From the cell containing the given text, extract its center point as (x, y) coordinate. 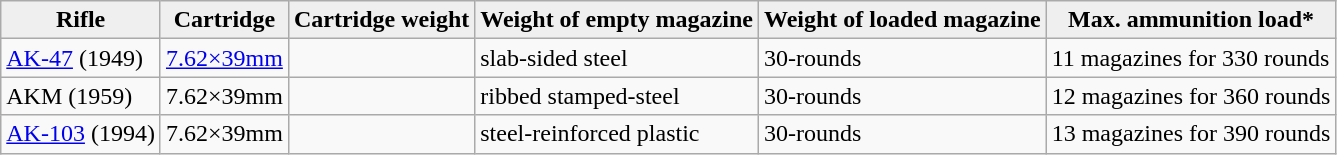
AKM (1959) (81, 96)
Rifle (81, 20)
slab-sided steel (617, 58)
Weight of empty magazine (617, 20)
Cartridge (224, 20)
Cartridge weight (381, 20)
12 magazines for 360 rounds (1191, 96)
13 magazines for 390 rounds (1191, 134)
AK-103 (1994) (81, 134)
Max. ammunition load* (1191, 20)
ribbed stamped-steel (617, 96)
Weight of loaded magazine (902, 20)
11 magazines for 330 rounds (1191, 58)
AK-47 (1949) (81, 58)
steel-reinforced plastic (617, 134)
